Extract the [x, y] coordinate from the center of the cell holding the provided text.  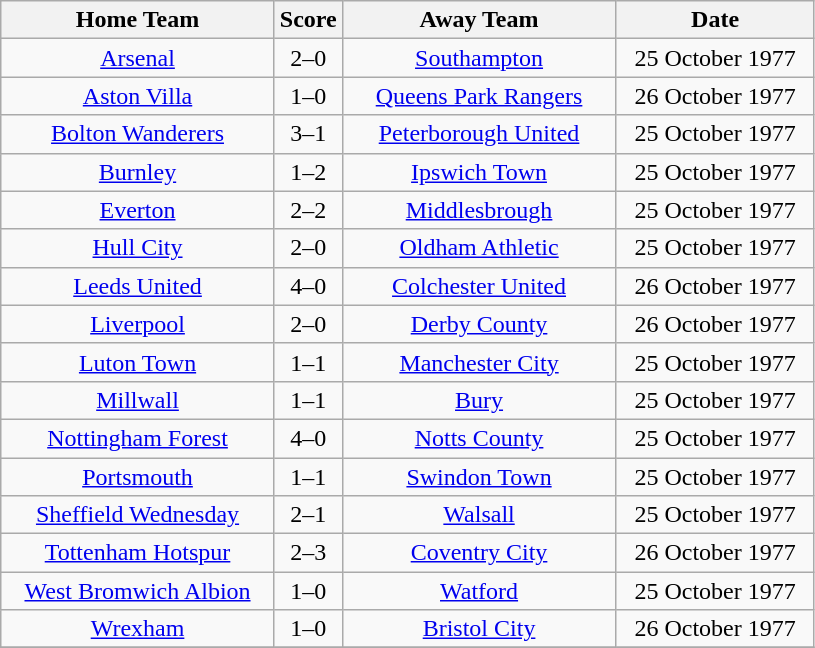
Nottingham Forest [138, 438]
3–1 [308, 134]
Home Team [138, 20]
Tottenham Hotspur [138, 553]
Middlesbrough [479, 210]
Watford [479, 591]
Away Team [479, 20]
Walsall [479, 515]
Derby County [479, 324]
Hull City [138, 248]
Coventry City [479, 553]
Swindon Town [479, 477]
Peterborough United [479, 134]
Liverpool [138, 324]
West Bromwich Albion [138, 591]
2–2 [308, 210]
2–1 [308, 515]
Arsenal [138, 58]
Southampton [479, 58]
Colchester United [479, 286]
Everton [138, 210]
1–2 [308, 172]
Ipswich Town [479, 172]
Bolton Wanderers [138, 134]
Manchester City [479, 362]
Luton Town [138, 362]
Score [308, 20]
Leeds United [138, 286]
Queens Park Rangers [479, 96]
Millwall [138, 400]
Oldham Athletic [479, 248]
Bristol City [479, 629]
Sheffield Wednesday [138, 515]
Notts County [479, 438]
Portsmouth [138, 477]
Date [716, 20]
2–3 [308, 553]
Bury [479, 400]
Burnley [138, 172]
Wrexham [138, 629]
Aston Villa [138, 96]
